Determine the [X, Y] coordinate at the center of the cell enclosing the given text.  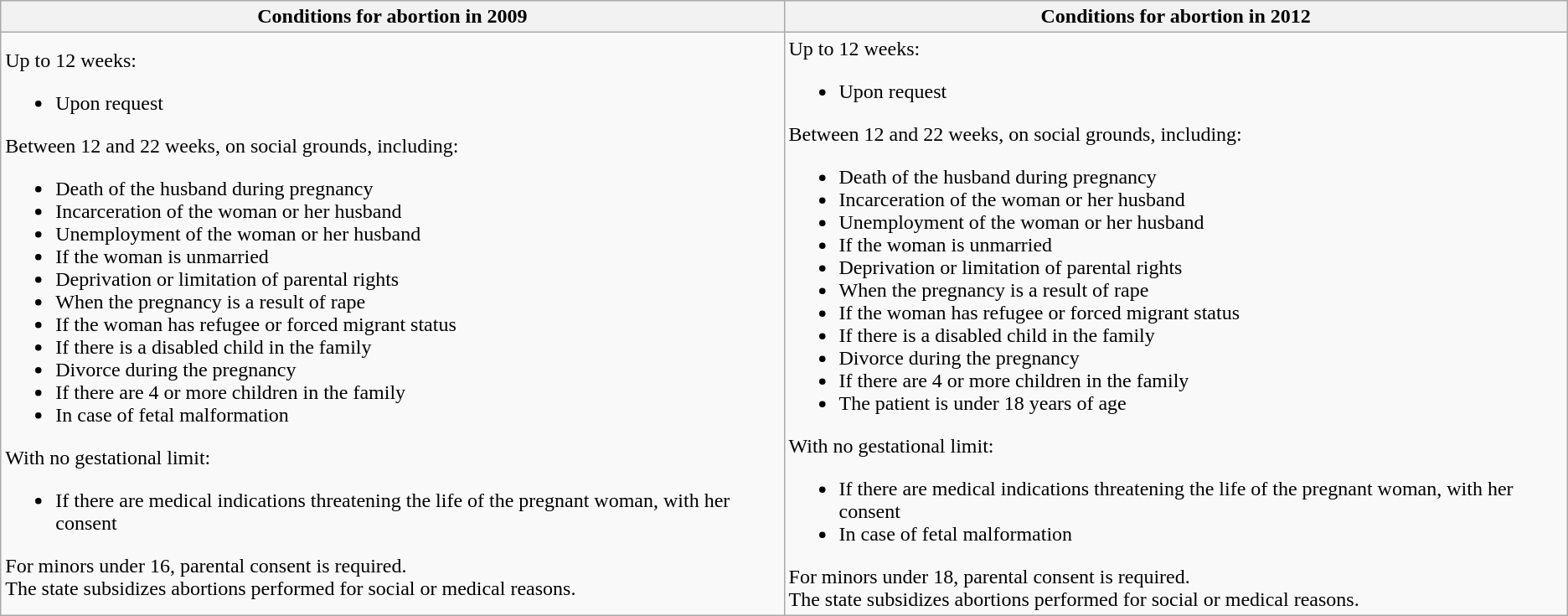
Conditions for abortion in 2009 [392, 17]
Conditions for abortion in 2012 [1176, 17]
